Scan for the cell matching the given text and deliver its (X, Y) coordinate at center. 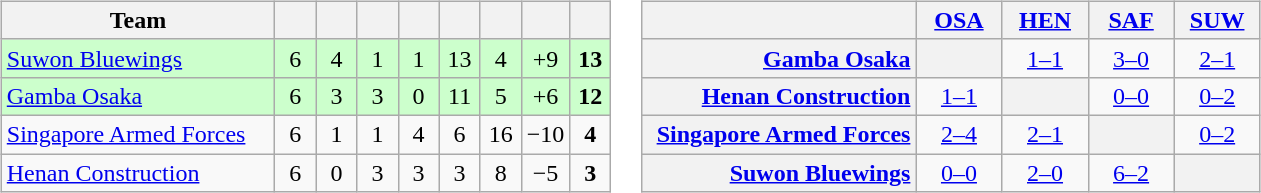
+9 (546, 58)
SUW (1217, 20)
8 (500, 173)
11 (460, 96)
Team (138, 20)
HEN (1045, 20)
2–0 (1045, 173)
16 (500, 134)
6–2 (1131, 173)
5 (500, 96)
12 (590, 96)
−5 (546, 173)
+6 (546, 96)
2–4 (959, 134)
−10 (546, 134)
3–0 (1131, 58)
SAF (1131, 20)
OSA (959, 20)
